Output the (x, y) coordinate of the center of the cell containing the given text.  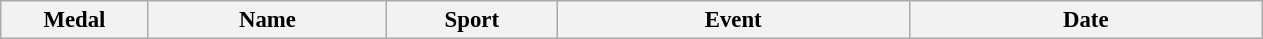
Name (268, 20)
Sport (472, 20)
Event (734, 20)
Date (1086, 20)
Medal (74, 20)
